For the text-containing cell, return its midpoint in [X, Y] coordinate format. 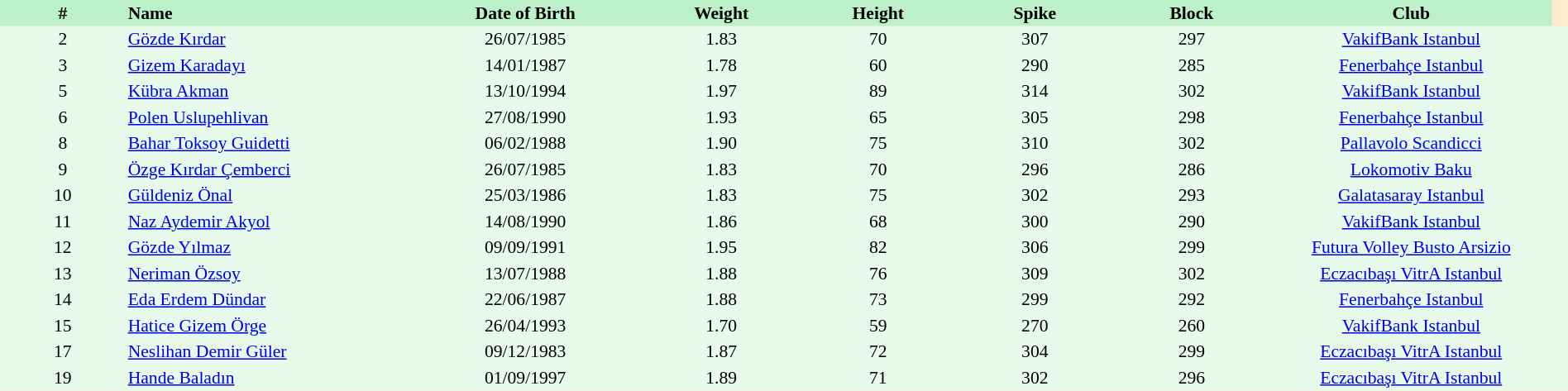
17 [63, 352]
71 [878, 378]
19 [63, 378]
Pallavolo Scandicci [1411, 144]
5 [63, 91]
1.93 [721, 117]
13 [63, 274]
1.97 [721, 91]
305 [1035, 117]
Güldeniz Önal [266, 195]
8 [63, 144]
Name [266, 13]
13/07/1988 [525, 274]
1.78 [721, 65]
73 [878, 299]
Hande Baladın [266, 378]
Galatasaray Istanbul [1411, 195]
Naz Aydemir Akyol [266, 222]
1.86 [721, 222]
1.90 [721, 144]
Bahar Toksoy Guidetti [266, 144]
Neriman Özsoy [266, 274]
1.70 [721, 326]
10 [63, 195]
292 [1192, 299]
270 [1035, 326]
6 [63, 117]
25/03/1986 [525, 195]
300 [1035, 222]
Eda Erdem Dündar [266, 299]
22/06/1987 [525, 299]
Özge Kırdar Çemberci [266, 169]
285 [1192, 65]
9 [63, 169]
260 [1192, 326]
Gizem Karadayı [266, 65]
304 [1035, 352]
Hatice Gizem Örge [266, 326]
09/09/1991 [525, 248]
Kübra Akman [266, 91]
293 [1192, 195]
09/12/1983 [525, 352]
Weight [721, 13]
76 [878, 274]
286 [1192, 169]
11 [63, 222]
12 [63, 248]
Gözde Kırdar [266, 40]
Neslihan Demir Güler [266, 352]
06/02/1988 [525, 144]
Spike [1035, 13]
1.87 [721, 352]
2 [63, 40]
Gözde Yılmaz [266, 248]
72 [878, 352]
Futura Volley Busto Arsizio [1411, 248]
27/08/1990 [525, 117]
Height [878, 13]
13/10/1994 [525, 91]
89 [878, 91]
314 [1035, 91]
68 [878, 222]
15 [63, 326]
14/08/1990 [525, 222]
26/04/1993 [525, 326]
310 [1035, 144]
Lokomotiv Baku [1411, 169]
01/09/1997 [525, 378]
# [63, 13]
82 [878, 248]
Date of Birth [525, 13]
14/01/1987 [525, 65]
65 [878, 117]
Club [1411, 13]
297 [1192, 40]
306 [1035, 248]
3 [63, 65]
59 [878, 326]
1.89 [721, 378]
1.95 [721, 248]
14 [63, 299]
Polen Uslupehlivan [266, 117]
298 [1192, 117]
Block [1192, 13]
307 [1035, 40]
309 [1035, 274]
60 [878, 65]
